Capture the cell that displays the provided text and extract its [x, y] central coordinate. 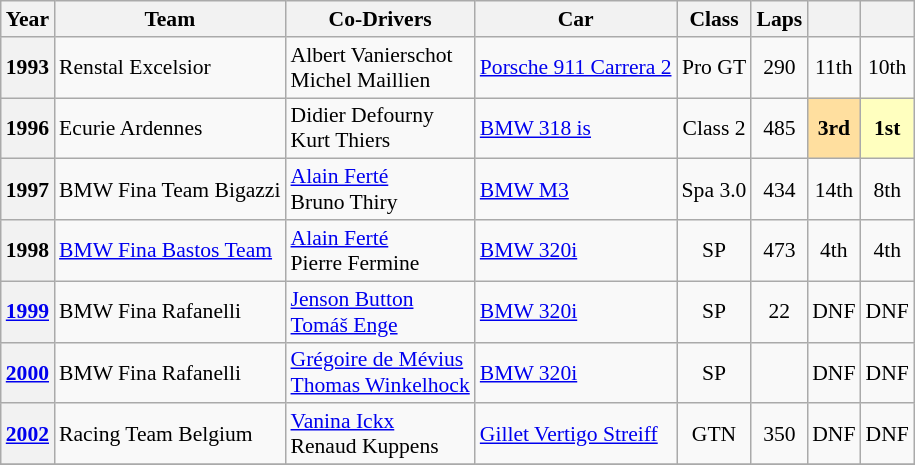
BMW Fina Bastos Team [170, 250]
Porsche 911 Carrera 2 [576, 68]
Spa 3.0 [714, 190]
Jenson Button Tomáš Enge [380, 312]
473 [779, 250]
8th [888, 190]
350 [779, 434]
3rd [834, 128]
Vanina Ickx Renaud Kuppens [380, 434]
BMW M3 [576, 190]
Car [576, 19]
1996 [28, 128]
Renstal Excelsior [170, 68]
1998 [28, 250]
Class 2 [714, 128]
Didier Defourny Kurt Thiers [380, 128]
2000 [28, 372]
Gillet Vertigo Streiff [576, 434]
1st [888, 128]
22 [779, 312]
Year [28, 19]
Albert Vanierschot Michel Maillien [380, 68]
10th [888, 68]
2002 [28, 434]
1993 [28, 68]
BMW Fina Team Bigazzi [170, 190]
Team [170, 19]
1999 [28, 312]
Alain Ferté Bruno Thiry [380, 190]
11th [834, 68]
GTN [714, 434]
Co-Drivers [380, 19]
1997 [28, 190]
485 [779, 128]
Pro GT [714, 68]
BMW 318 is [576, 128]
Class [714, 19]
Grégoire de Mévius Thomas Winkelhock [380, 372]
Ecurie Ardennes [170, 128]
434 [779, 190]
Racing Team Belgium [170, 434]
14th [834, 190]
Alain Ferté Pierre Fermine [380, 250]
Laps [779, 19]
290 [779, 68]
